From the cell containing the given text, extract its center point as [X, Y] coordinate. 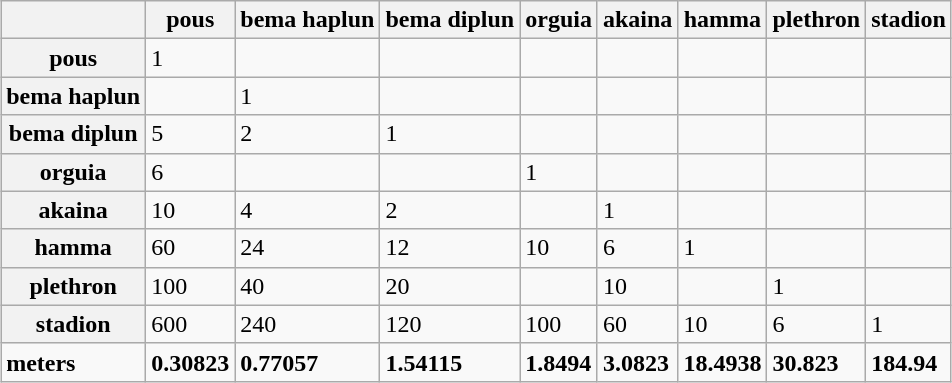
0.30823 [190, 362]
1.8494 [559, 362]
12 [450, 248]
240 [308, 324]
3.0823 [637, 362]
4 [308, 210]
1.54115 [450, 362]
40 [308, 286]
20 [450, 286]
5 [190, 134]
0.77057 [308, 362]
meters [74, 362]
600 [190, 324]
30.823 [816, 362]
18.4938 [722, 362]
184.94 [909, 362]
120 [450, 324]
24 [308, 248]
